Output the [x, y] coordinate of the center of the cell containing the given text.  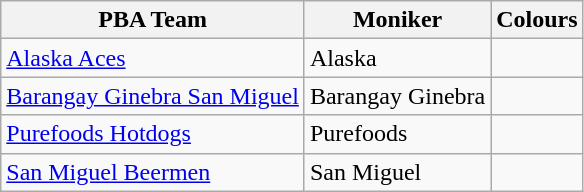
Colours [537, 20]
Alaska Aces [153, 58]
Moniker [397, 20]
Alaska [397, 58]
Purefoods [397, 134]
Purefoods Hotdogs [153, 134]
Barangay Ginebra [397, 96]
PBA Team [153, 20]
San Miguel Beermen [153, 172]
Barangay Ginebra San Miguel [153, 96]
San Miguel [397, 172]
